Extract the (x, y) coordinate from the center of the cell holding the provided text.  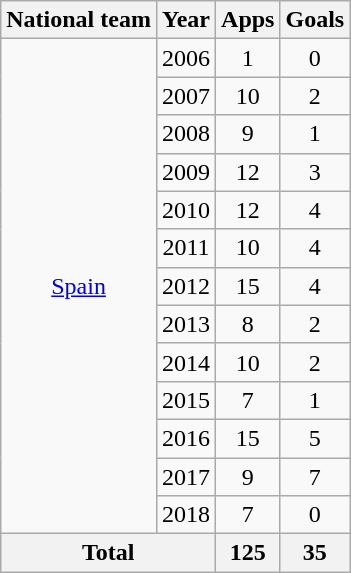
2011 (186, 248)
2009 (186, 172)
2015 (186, 400)
3 (315, 172)
125 (248, 553)
5 (315, 438)
Total (108, 553)
2007 (186, 96)
2018 (186, 515)
Goals (315, 20)
2017 (186, 477)
35 (315, 553)
8 (248, 324)
Spain (79, 286)
2014 (186, 362)
National team (79, 20)
2013 (186, 324)
2012 (186, 286)
Year (186, 20)
2010 (186, 210)
2006 (186, 58)
Apps (248, 20)
2016 (186, 438)
2008 (186, 134)
